Scan for the cell matching the given text and deliver its (x, y) coordinate at center. 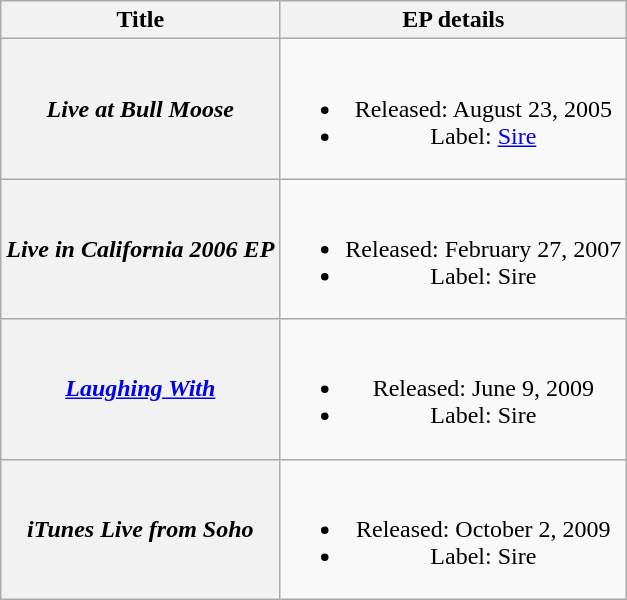
Laughing With (140, 389)
iTunes Live from Soho (140, 529)
Released: June 9, 2009Label: Sire (454, 389)
Released: August 23, 2005Label: Sire (454, 109)
Live in California 2006 EP (140, 249)
Released: October 2, 2009Label: Sire (454, 529)
EP details (454, 20)
Released: February 27, 2007Label: Sire (454, 249)
Title (140, 20)
Live at Bull Moose (140, 109)
